Identify which cell holds the provided text, then report its [X, Y] central coordinate. 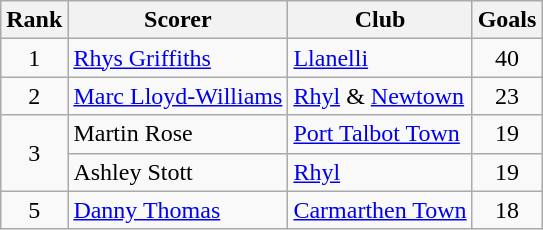
Martin Rose [178, 134]
Rhys Griffiths [178, 58]
Port Talbot Town [380, 134]
1 [34, 58]
Ashley Stott [178, 172]
Club [380, 20]
Marc Lloyd-Williams [178, 96]
Llanelli [380, 58]
Rank [34, 20]
3 [34, 153]
40 [507, 58]
Rhyl & Newtown [380, 96]
Scorer [178, 20]
Carmarthen Town [380, 210]
Goals [507, 20]
Danny Thomas [178, 210]
5 [34, 210]
23 [507, 96]
18 [507, 210]
Rhyl [380, 172]
2 [34, 96]
